Capture the cell that displays the provided text and extract its (x, y) central coordinate. 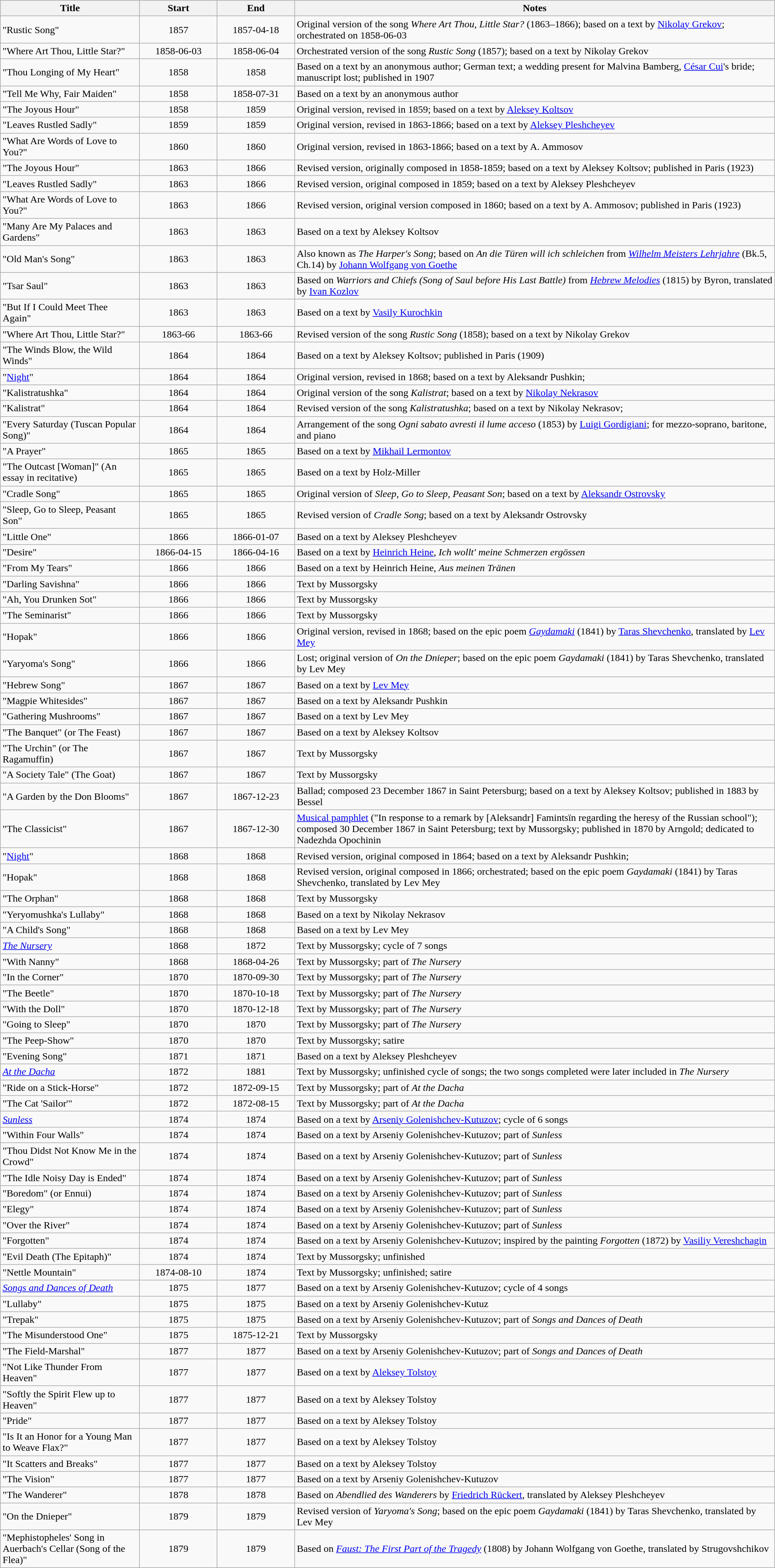
Revised version, original composed in 1866; orchestrated; based on the epic poem Gaydamaki (1841) by Taras Shevchenko, translated by Lev Mey (534, 877)
"The Seminarist" (70, 615)
1870-12-18 (256, 1009)
"The Misunderstood One" (70, 1335)
"The Wanderer" (70, 1495)
Lost; original version of On the Dnieper; based on the epic poem Gaydamaki (1841) by Taras Shevchenko, translated by Lev Mey (534, 663)
"A Child's Song" (70, 930)
Based on a text by Arseniy Golenishchev-Kutuz (534, 1304)
"In the Corner" (70, 977)
Text by Mussorgsky; unfinished (534, 1257)
"The Vision" (70, 1479)
Based on a text by Arseniy Golenishchev-Kutuzov; cycle of 6 songs (534, 1119)
Original version of Sleep, Go to Sleep, Peasant Son; based on a text by Aleksandr Ostrovsky (534, 494)
"Elegy" (70, 1209)
1870-10-18 (256, 993)
"Boredom" (or Ennui) (70, 1194)
"Evil Death (The Epitaph)" (70, 1257)
Text by Mussorgsky; unfinished cycle of songs; the two songs completed were later included in The Nursery (534, 1072)
Revised version of Cradle Song; based on a text by Aleksandr Ostrovsky (534, 515)
"Every Saturday (Tuscan Popular Song)" (70, 430)
1870-09-30 (256, 977)
"Darling Savishna" (70, 584)
Based on a text by Vasily Kurochkin (534, 313)
"Not Like Thunder From Heaven" (70, 1373)
"A Society Tale" (The Goat) (70, 775)
Based on a text by Mikhail Lermontov (534, 451)
1872-08-15 (256, 1103)
"Kalistrat" (70, 408)
Revised version of the song Kalistratushka; based on a text by Nikolay Nekrasov; (534, 408)
1868-04-26 (256, 962)
"Rustic Song" (70, 30)
"The Orphan" (70, 898)
At the Dacha (70, 1072)
Based on a text by Aleksey Koltsov; published in Paris (1909) (534, 355)
1866-04-15 (178, 552)
Original version, revised in 1868; based on a text by Aleksandr Pushkin; (534, 377)
"A Garden by the Don Blooms" (70, 796)
"Tsar Saul" (70, 286)
1857 (178, 30)
Revised version of the song Rustic Song (1858); based on a text by Nikolay Grekov (534, 334)
Revised version of Yaryoma's Song; based on the epic poem Gaydamaki (1841) by Taras Shevchenko, translated by Lev Mey (534, 1517)
Original version of the song Where Art Thou, Little Star? (1863–1866); based on a text by Nikolay Grekov; orchestrated on 1858-06-03 (534, 30)
1858-06-04 (256, 51)
"With the Doll" (70, 1009)
"Nettle Mountain" (70, 1272)
Based on Faust: The First Part of the Tragedy (1808) by Johann Wolfgang von Goethe, translated by Strugovshchikov (534, 1549)
Text by Mussorgsky; satire (534, 1040)
1881 (256, 1072)
Based on a text by Heinrich Heine, Ich wollt' meine Schmerzen ergössen (534, 552)
"Over the River" (70, 1225)
"Lullaby" (70, 1304)
"Thou Longing of My Heart" (70, 72)
"Is It an Honor for a Young Man to Weave Flax?" (70, 1442)
"The Peep-Show" (70, 1040)
Based on a text by Aleksandr Pushkin (534, 701)
"It Scatters and Breaks" (70, 1463)
"But If I Could Meet Thee Again" (70, 313)
1867-12-23 (256, 796)
Sunless (70, 1119)
"Magpie Whitesides" (70, 701)
Revised version, original version composed in 1860; based on a text by A. Ammosov; published in Paris (1923) (534, 205)
Orchestrated version of the song Rustic Song (1857); based on a text by Nikolay Grekov (534, 51)
"Hebrew Song" (70, 685)
Based on a text by Nikolay Nekrasov (534, 914)
"The Urchin" (or The Ragamuffin) (70, 754)
Original version, revised in 1868; based on the epic poem Gaydamaki (1841) by Taras Shevchenko, translated by Lev Mey (534, 637)
"Within Four Walls" (70, 1135)
Ballad; composed 23 December 1867 in Saint Petersburg; based on a text by Aleksey Koltsov; published in 1883 by Bessel (534, 796)
End (256, 8)
"Gathering Mushrooms" (70, 716)
"From My Tears" (70, 568)
"Little One" (70, 536)
Based on a text by Arseniy Golenishchev-Kutuzov; inspired by the painting Forgotten (1872) by Vasiliy Vereshchagin (534, 1241)
1858-07-31 (256, 94)
Based on a text by Arseniy Golenishchev-Kutuzov (534, 1479)
Original version, revised in 1863-1866; based on a text by Aleksey Pleshcheyev (534, 125)
"Old Man's Song" (70, 258)
"The Beetle" (70, 993)
Start (178, 8)
"Evening Song" (70, 1056)
Songs and Dances of Death (70, 1288)
Original version, revised in 1863-1866; based on a text by A. Ammosov (534, 147)
"The Cat 'Sailor'" (70, 1103)
1858-06-03 (178, 51)
Text by Mussorgsky; cycle of 7 songs (534, 946)
1875-12-21 (256, 1335)
"The Classicist" (70, 829)
"The Idle Noisy Day is Ended" (70, 1177)
"Softly the Spirit Flew up to Heaven" (70, 1399)
"Kalistratushka" (70, 393)
1866-04-16 (256, 552)
"Sleep, Go to Sleep, Peasant Son" (70, 515)
"Thou Didst Not Know Me in the Crowd" (70, 1156)
1867-12-30 (256, 829)
Based on Warriors and Chiefs (Song of Saul before His Last Battle) from Hebrew Melodies (1815) by Byron, translated by Ivan Kozlov (534, 286)
Text by Mussorgsky; unfinished; satire (534, 1272)
Original version, revised in 1859; based on a text by Aleksey Koltsov (534, 109)
1857-04-18 (256, 30)
"The Outcast [Woman]" (An essay in recitative) (70, 472)
"Cradle Song" (70, 494)
Revised version, original composed in 1864; based on a text by Aleksandr Pushkin; (534, 856)
"Ah, You Drunken Sot" (70, 600)
"The Field-Marshal" (70, 1351)
"Yeryomushka's Lullaby" (70, 914)
1866-01-07 (256, 536)
Original version of the song Kalistrat; based on a text by Nikolay Nekrasov (534, 393)
"Trepak" (70, 1320)
Arrangement of the song Ogni sabato avresti il lume acceso (1853) by Luigi Gordigiani; for mezzo-soprano, baritone, and piano (534, 430)
"Tell Me Why, Fair Maiden" (70, 94)
"Ride on a Stick-Horse" (70, 1088)
1874-08-10 (178, 1272)
"Mephistopheles' Song in Auerbach's Cellar (Song of the Flea)" (70, 1549)
"Going to Sleep" (70, 1025)
Based on Abendlied des Wanderers by Friedrich Rückert, translated by Aleksey Pleshcheyev (534, 1495)
Based on a text by Arseniy Golenishchev-Kutuzov; cycle of 4 songs (534, 1288)
The Nursery (70, 946)
Based on a text by an anonymous author; German text; a wedding present for Malvina Bamberg, César Cui's bride; manuscript lost; published in 1907 (534, 72)
"The Winds Blow, the Wild Winds" (70, 355)
Revised version, originally composed in 1858-1859; based on a text by Aleksey Koltsov; published in Paris (1923) (534, 168)
"Many Are My Palaces and Gardens" (70, 232)
Revised version, original composed in 1859; based on a text by Aleksey Pleshcheyev (534, 183)
"Forgotten" (70, 1241)
"Yaryoma's Song" (70, 663)
"A Prayer" (70, 451)
Notes (534, 8)
Title (70, 8)
"Pride" (70, 1421)
Based on a text by an anonymous author (534, 94)
1872-09-15 (256, 1088)
"The Banquet" (or The Feast) (70, 732)
"On the Dnieper" (70, 1517)
Based on a text by Heinrich Heine, Aus meinen Tränen (534, 568)
"Desire" (70, 552)
"With Nanny" (70, 962)
Based on a text by Holz-Miller (534, 472)
